Return the (X, Y) coordinate for the center point of the cell that contains the specified text.  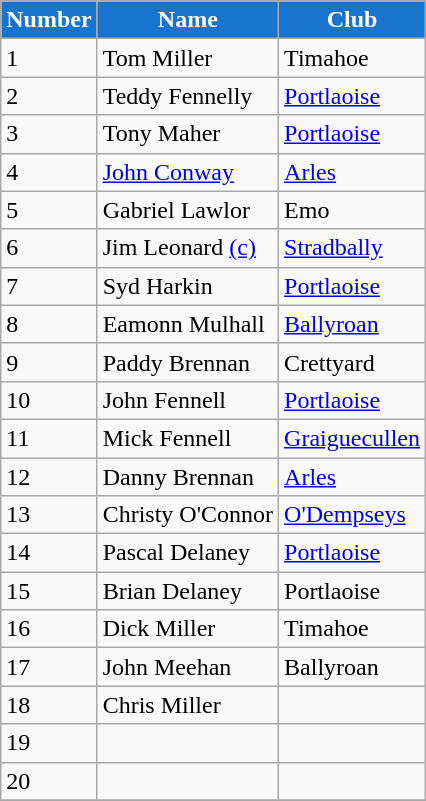
7 (49, 286)
Graiguecullen (352, 438)
19 (49, 743)
2 (49, 96)
14 (49, 553)
Stradbally (352, 248)
Tony Maher (188, 134)
Club (352, 20)
O'Dempseys (352, 515)
1 (49, 58)
12 (49, 477)
8 (49, 324)
Dick Miller (188, 629)
17 (49, 667)
Christy O'Connor (188, 515)
Brian Delaney (188, 591)
Jim Leonard (c) (188, 248)
15 (49, 591)
3 (49, 134)
Emo (352, 210)
Syd Harkin (188, 286)
Tom Miller (188, 58)
Teddy Fennelly (188, 96)
Name (188, 20)
Mick Fennell (188, 438)
20 (49, 781)
Pascal Delaney (188, 553)
13 (49, 515)
9 (49, 362)
Paddy Brennan (188, 362)
Number (49, 20)
11 (49, 438)
John Fennell (188, 400)
Eamonn Mulhall (188, 324)
John Conway (188, 172)
6 (49, 248)
Crettyard (352, 362)
John Meehan (188, 667)
Gabriel Lawlor (188, 210)
18 (49, 705)
Danny Brennan (188, 477)
10 (49, 400)
4 (49, 172)
Chris Miller (188, 705)
5 (49, 210)
16 (49, 629)
